Find where the given text appears and provide that cell's center as (x, y) coordinate. 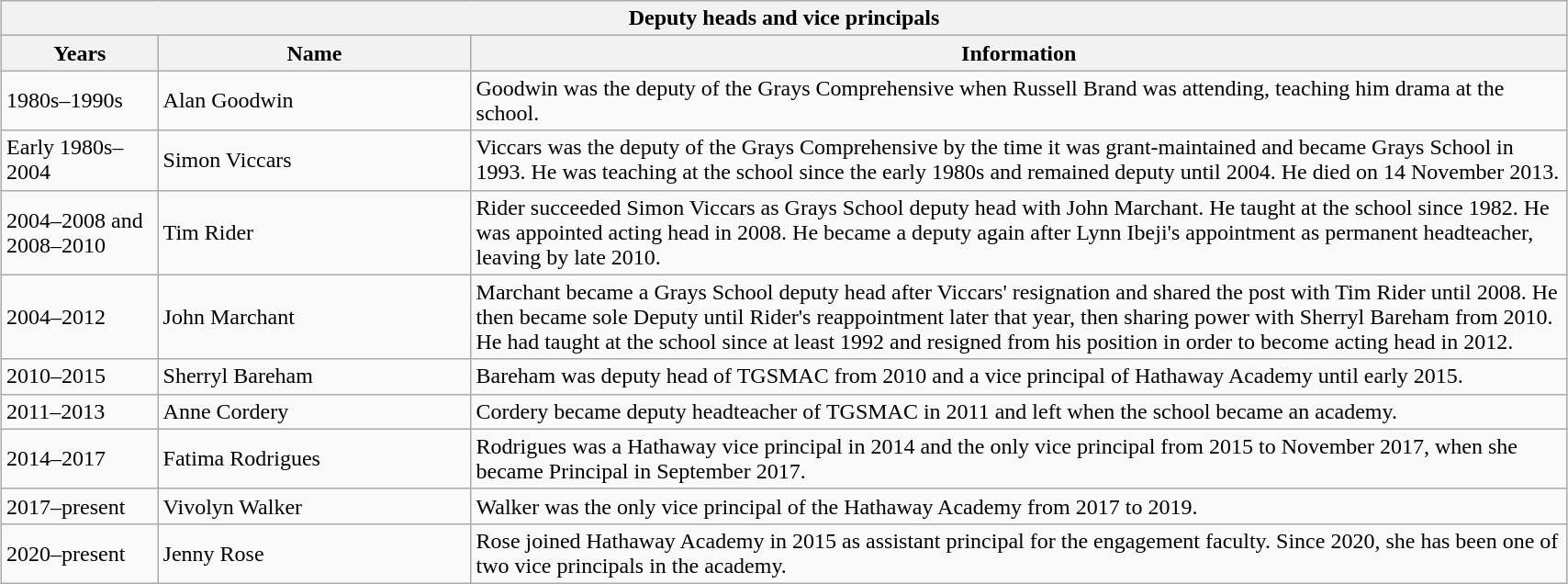
Rodrigues was a Hathaway vice principal in 2014 and the only vice principal from 2015 to November 2017, when she became Principal in September 2017. (1019, 459)
Cordery became deputy headteacher of TGSMAC in 2011 and left when the school became an academy. (1019, 411)
Years (80, 53)
2020–present (80, 553)
2010–2015 (80, 376)
Simon Viccars (314, 160)
Information (1019, 53)
Jenny Rose (314, 553)
2014–2017 (80, 459)
Sherryl Bareham (314, 376)
Anne Cordery (314, 411)
John Marchant (314, 317)
Alan Goodwin (314, 101)
2011–2013 (80, 411)
Bareham was deputy head of TGSMAC from 2010 and a vice principal of Hathaway Academy until early 2015. (1019, 376)
1980s–1990s (80, 101)
Early 1980s–2004 (80, 160)
Goodwin was the deputy of the Grays Comprehensive when Russell Brand was attending, teaching him drama at the school. (1019, 101)
Tim Rider (314, 232)
2017–present (80, 506)
2004–2008 and 2008–2010 (80, 232)
Vivolyn Walker (314, 506)
2004–2012 (80, 317)
Name (314, 53)
Deputy heads and vice principals (784, 18)
Walker was the only vice principal of the Hathaway Academy from 2017 to 2019. (1019, 506)
Fatima Rodrigues (314, 459)
